Return the [X, Y] coordinate for the center point of the cell that contains the specified text.  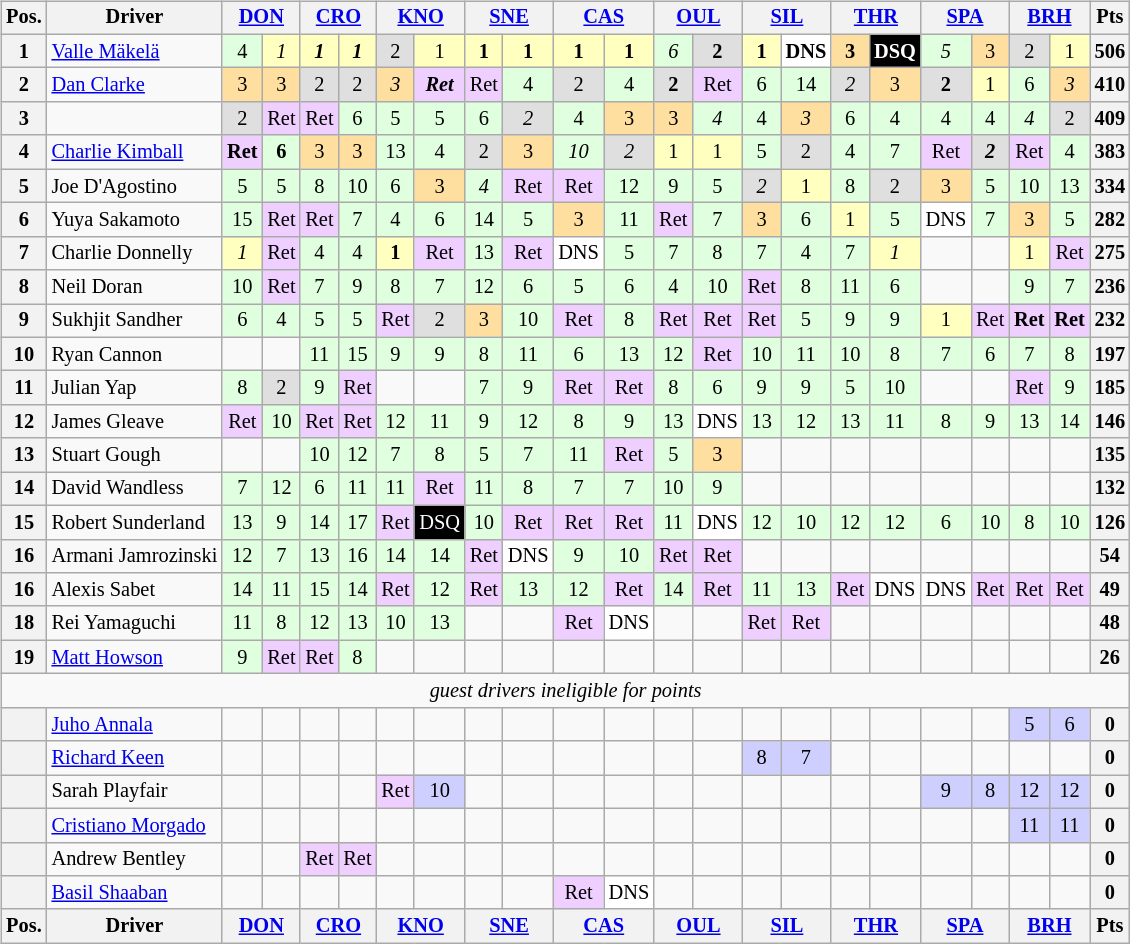
232 [1110, 321]
197 [1110, 354]
146 [1110, 422]
282 [1110, 220]
19 [24, 657]
236 [1110, 287]
135 [1110, 455]
Charlie Donnelly [135, 253]
Armani Jamrozinski [135, 556]
Ryan Cannon [135, 354]
506 [1110, 51]
18 [24, 623]
Sukhjit Sandher [135, 321]
185 [1110, 388]
48 [1110, 623]
Julian Yap [135, 388]
Richard Keen [135, 758]
17 [357, 522]
Charlie Kimball [135, 152]
Sarah Playfair [135, 792]
guest drivers ineligible for points [566, 691]
409 [1110, 119]
Yuya Sakamoto [135, 220]
126 [1110, 522]
275 [1110, 253]
Alexis Sabet [135, 590]
Matt Howson [135, 657]
Neil Doran [135, 287]
49 [1110, 590]
Cristiano Morgado [135, 825]
Stuart Gough [135, 455]
334 [1110, 186]
David Wandless [135, 489]
Basil Shaaban [135, 893]
Valle Mäkelä [135, 51]
Dan Clarke [135, 85]
132 [1110, 489]
Robert Sunderland [135, 522]
James Gleave [135, 422]
54 [1110, 556]
410 [1110, 85]
Rei Yamaguchi [135, 623]
Juho Annala [135, 724]
383 [1110, 152]
Joe D'Agostino [135, 186]
Andrew Bentley [135, 859]
26 [1110, 657]
